Pinpoint the cell where the given text exists, returning its [x, y] midpoint coordinate. 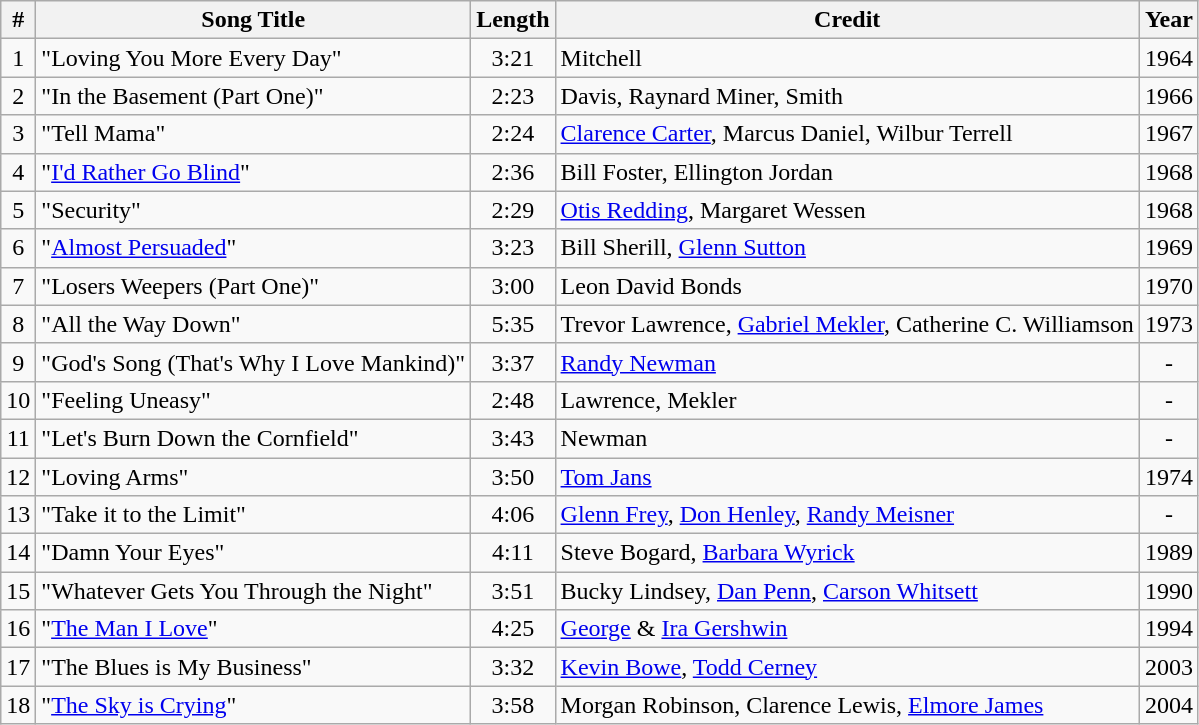
3:58 [513, 705]
17 [18, 667]
16 [18, 629]
"Take it to the Limit" [254, 515]
Leon David Bonds [847, 286]
Steve Bogard, Barbara Wyrick [847, 553]
"Tell Mama" [254, 134]
"Almost Persuaded" [254, 248]
Mitchell [847, 58]
8 [18, 324]
Bill Foster, Ellington Jordan [847, 172]
13 [18, 515]
2:48 [513, 400]
Glenn Frey, Don Henley, Randy Meisner [847, 515]
3:21 [513, 58]
1974 [1168, 477]
3:37 [513, 362]
3 [18, 134]
3:51 [513, 591]
"Loving You More Every Day" [254, 58]
Song Title [254, 20]
Bucky Lindsey, Dan Penn, Carson Whitsett [847, 591]
Morgan Robinson, Clarence Lewis, Elmore James [847, 705]
7 [18, 286]
5:35 [513, 324]
Otis Redding, Margaret Wessen [847, 210]
3:00 [513, 286]
"Loving Arms" [254, 477]
2:24 [513, 134]
Trevor Lawrence, Gabriel Mekler, Catherine C. Williamson [847, 324]
# [18, 20]
George & Ira Gershwin [847, 629]
3:43 [513, 438]
1990 [1168, 591]
2:23 [513, 96]
15 [18, 591]
1994 [1168, 629]
5 [18, 210]
3:23 [513, 248]
"I'd Rather Go Blind" [254, 172]
"The Sky is Crying" [254, 705]
"In the Basement (Part One)" [254, 96]
2 [18, 96]
"Let's Burn Down the Cornfield" [254, 438]
Bill Sherill, Glenn Sutton [847, 248]
Clarence Carter, Marcus Daniel, Wilbur Terrell [847, 134]
1989 [1168, 553]
"Feeling Uneasy" [254, 400]
"All the Way Down" [254, 324]
1967 [1168, 134]
4 [18, 172]
18 [18, 705]
2:36 [513, 172]
1964 [1168, 58]
"Losers Weepers (Part One)" [254, 286]
Year [1168, 20]
2003 [1168, 667]
1966 [1168, 96]
"Damn Your Eyes" [254, 553]
12 [18, 477]
3:32 [513, 667]
Kevin Bowe, Todd Cerney [847, 667]
"The Blues is My Business" [254, 667]
11 [18, 438]
Davis, Raynard Miner, Smith [847, 96]
6 [18, 248]
Credit [847, 20]
"The Man I Love" [254, 629]
"Whatever Gets You Through the Night" [254, 591]
Tom Jans [847, 477]
Lawrence, Mekler [847, 400]
4:25 [513, 629]
Newman [847, 438]
Length [513, 20]
1969 [1168, 248]
4:11 [513, 553]
14 [18, 553]
3:50 [513, 477]
"God's Song (That's Why I Love Mankind)" [254, 362]
"Security" [254, 210]
Randy Newman [847, 362]
4:06 [513, 515]
1973 [1168, 324]
1 [18, 58]
2:29 [513, 210]
1970 [1168, 286]
10 [18, 400]
2004 [1168, 705]
9 [18, 362]
